Identify which cell holds the provided text, then report its (x, y) central coordinate. 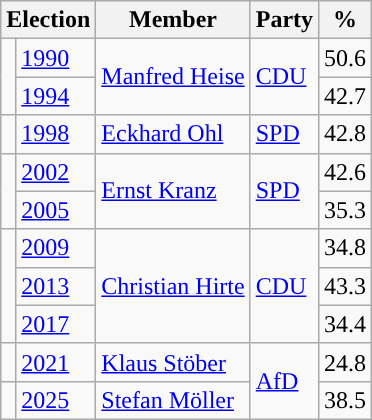
Eckhard Ohl (173, 134)
2002 (56, 172)
1990 (56, 58)
1994 (56, 96)
Member (173, 20)
34.8 (346, 248)
42.6 (346, 172)
2025 (56, 400)
2017 (56, 324)
24.8 (346, 362)
43.3 (346, 286)
2005 (56, 210)
Manfred Heise (173, 77)
2021 (56, 362)
Ernst Kranz (173, 191)
2009 (56, 248)
38.5 (346, 400)
AfD (284, 381)
42.7 (346, 96)
Christian Hirte (173, 286)
50.6 (346, 58)
Election (48, 20)
2013 (56, 286)
34.4 (346, 324)
35.3 (346, 210)
% (346, 20)
42.8 (346, 134)
Party (284, 20)
Stefan Möller (173, 400)
1998 (56, 134)
Klaus Stöber (173, 362)
